Scan for the cell matching the given text and deliver its (X, Y) coordinate at center. 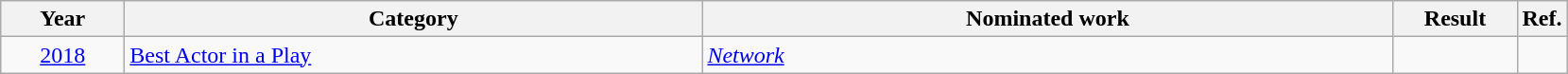
2018 (62, 55)
Category (414, 19)
Result (1456, 19)
Nominated work (1047, 19)
Year (62, 19)
Ref. (1542, 19)
Best Actor in a Play (414, 55)
Network (1047, 55)
